Identify which cell holds the provided text, then report its [x, y] central coordinate. 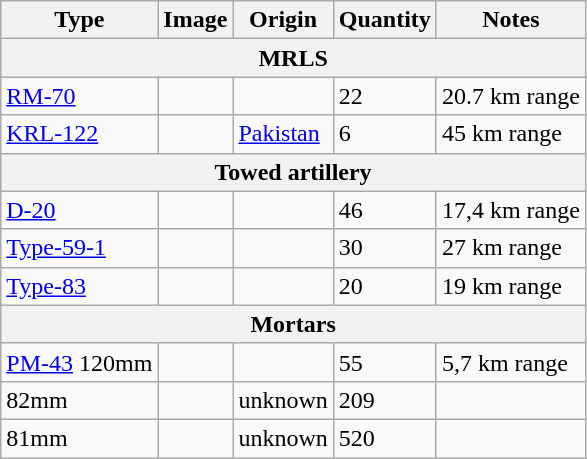
55 [384, 362]
Mortars [294, 324]
Type-83 [80, 286]
Quantity [384, 20]
19 km range [510, 286]
45 km range [510, 134]
209 [384, 400]
MRLS [294, 58]
PM-43 120mm [80, 362]
17,4 km range [510, 210]
20 [384, 286]
27 km range [510, 248]
KRL-122 [80, 134]
D-20 [80, 210]
46 [384, 210]
5,7 km range [510, 362]
30 [384, 248]
20.7 km range [510, 96]
520 [384, 438]
Type [80, 20]
Notes [510, 20]
Towed artillery [294, 172]
22 [384, 96]
81mm [80, 438]
Type-59-1 [80, 248]
Origin [283, 20]
Image [196, 20]
6 [384, 134]
Pakistan [283, 134]
82mm [80, 400]
RM-70 [80, 96]
